Scan for the cell matching the given text and deliver its [x, y] coordinate at center. 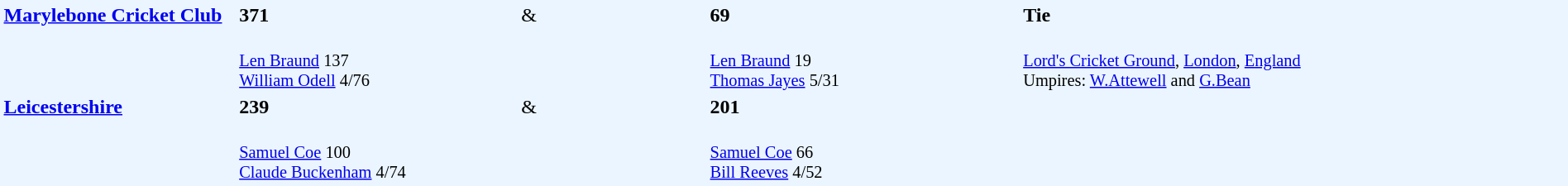
69 [864, 15]
Tie [1293, 15]
Len Braund 19 Thomas Jayes 5/31 [864, 61]
201 [864, 107]
239 [378, 107]
Samuel Coe 100 Claude Buckenham 4/74 [378, 152]
Lord's Cricket Ground, London, England Umpires: W.Attewell and G.Bean [1293, 107]
Leicestershire [119, 139]
Samuel Coe 66 Bill Reeves 4/52 [864, 152]
Marylebone Cricket Club [119, 47]
Len Braund 137 William Odell 4/76 [378, 61]
371 [378, 15]
